Find where the given text appears and provide that cell's center as [x, y] coordinate. 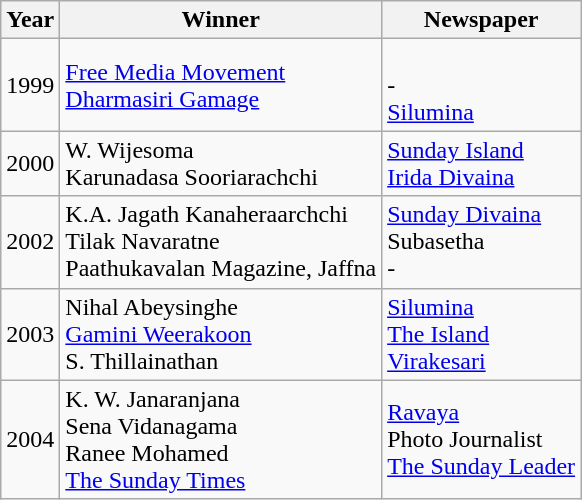
RavayaPhoto JournalistThe Sunday Leader [482, 440]
Free Media MovementDharmasiri Gamage [221, 85]
2002 [30, 242]
Sunday DivainaSubasetha- [482, 242]
W. WijesomaKarunadasa Sooriarachchi [221, 164]
2000 [30, 164]
Nihal AbeysingheGamini WeerakoonS. Thillainathan [221, 334]
2004 [30, 440]
1999 [30, 85]
K. W. JanaranjanaSena VidanagamaRanee MohamedThe Sunday Times [221, 440]
Newspaper [482, 20]
K.A. Jagath KanaheraarchchiTilak NavaratnePaathukavalan Magazine, Jaffna [221, 242]
Year [30, 20]
Sunday IslandIrida Divaina [482, 164]
Winner [221, 20]
2003 [30, 334]
SiluminaThe IslandVirakesari [482, 334]
-Silumina [482, 85]
